Capture the cell that displays the provided text and extract its [X, Y] central coordinate. 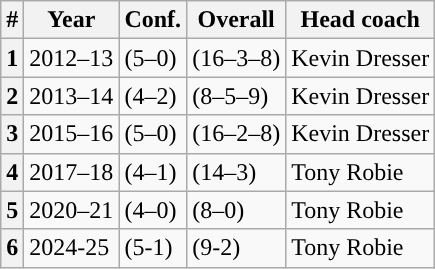
(16–3–8) [236, 58]
2012–13 [72, 58]
2 [12, 96]
1 [12, 58]
Head coach [360, 20]
6 [12, 248]
(4–1) [153, 172]
2013–14 [72, 96]
(8–5–9) [236, 96]
5 [12, 210]
(16–2–8) [236, 134]
3 [12, 134]
(4–2) [153, 96]
Overall [236, 20]
2017–18 [72, 172]
Conf. [153, 20]
(8–0) [236, 210]
(9-2) [236, 248]
2015–16 [72, 134]
2024-25 [72, 248]
(5-1) [153, 248]
# [12, 20]
(4–0) [153, 210]
4 [12, 172]
Year [72, 20]
(14–3) [236, 172]
2020–21 [72, 210]
